Determine the [X, Y] coordinate at the center of the cell enclosing the given text.  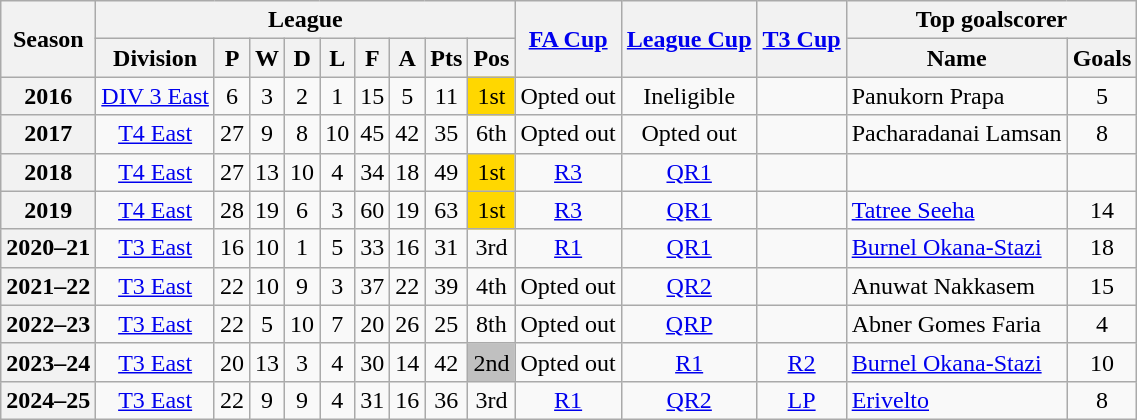
2019 [48, 210]
7 [338, 324]
36 [446, 400]
30 [372, 362]
Division [156, 58]
2020–21 [48, 248]
Goals [1102, 58]
49 [446, 172]
L [338, 58]
P [232, 58]
Abner Gomes Faria [956, 324]
2nd [492, 362]
Pacharadanai Lamsan [956, 134]
37 [372, 286]
35 [446, 134]
2018 [48, 172]
Pos [492, 58]
33 [372, 248]
2 [302, 96]
W [266, 58]
63 [446, 210]
2017 [48, 134]
Name [956, 58]
D [302, 58]
Tatree Seeha [956, 210]
25 [446, 324]
Erivelto [956, 400]
Anuwat Nakkasem [956, 286]
11 [446, 96]
2022–23 [48, 324]
F [372, 58]
4th [492, 286]
League [306, 20]
34 [372, 172]
60 [372, 210]
2024–25 [48, 400]
39 [446, 286]
League Cup [689, 39]
Top goalscorer [992, 20]
26 [408, 324]
FA Cup [568, 39]
45 [372, 134]
Pts [446, 58]
2023–24 [48, 362]
Season [48, 39]
28 [232, 210]
T3 Cup [802, 39]
DIV 3 East [156, 96]
8th [492, 324]
R2 [802, 362]
2016 [48, 96]
2021–22 [48, 286]
Panukorn Prapa [956, 96]
A [408, 58]
Ineligible [689, 96]
QRP [689, 324]
6th [492, 134]
LP [802, 400]
